Provide the (x, y) coordinate of the cell's center where the given text is located.  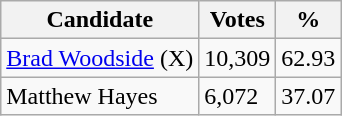
62.93 (308, 58)
Votes (238, 20)
Candidate (100, 20)
10,309 (238, 58)
6,072 (238, 96)
Matthew Hayes (100, 96)
% (308, 20)
37.07 (308, 96)
Brad Woodside (X) (100, 58)
